From the cell containing the given text, extract its center point as [X, Y] coordinate. 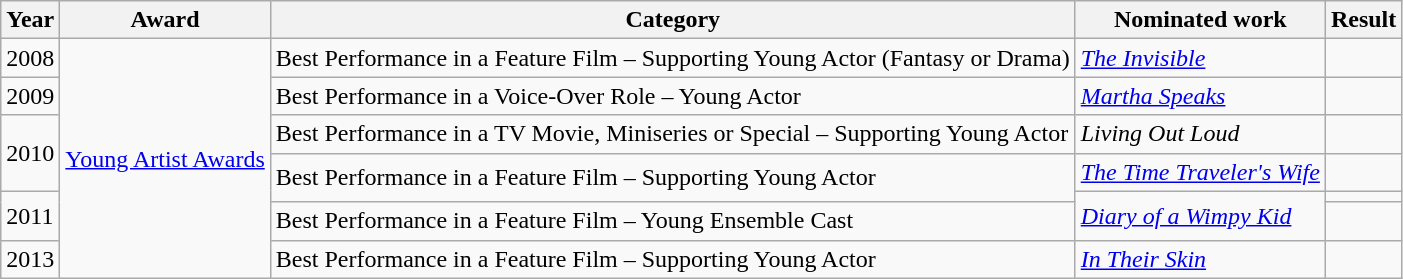
The Time Traveler's Wife [1200, 172]
Best Performance in a TV Movie, Miniseries or Special – Supporting Young Actor [672, 134]
Year [30, 20]
2010 [30, 153]
Best Performance in a Feature Film – Supporting Young Actor (Fantasy or Drama) [672, 58]
2009 [30, 96]
Nominated work [1200, 20]
The Invisible [1200, 58]
Best Performance in a Voice-Over Role – Young Actor [672, 96]
Best Performance in a Feature Film – Young Ensemble Cast [672, 221]
2008 [30, 58]
2013 [30, 259]
In Their Skin [1200, 259]
Living Out Loud [1200, 134]
Category [672, 20]
2011 [30, 216]
Young Artist Awards [165, 158]
Award [165, 20]
Diary of a Wimpy Kid [1200, 216]
Result [1363, 20]
Martha Speaks [1200, 96]
